Extract the (X, Y) coordinate from the center of the cell holding the provided text.  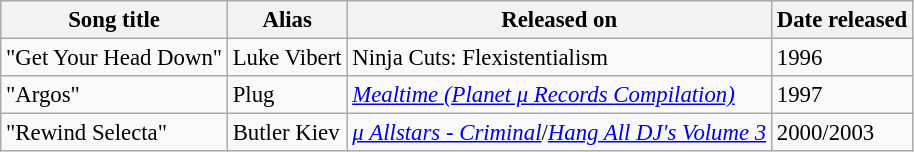
Ninja Cuts: Flexistentialism (560, 58)
"Get Your Head Down" (114, 58)
"Rewind Selecta" (114, 133)
Released on (560, 20)
"Argos" (114, 95)
Butler Kiev (287, 133)
1997 (842, 95)
2000/2003 (842, 133)
Plug (287, 95)
Alias (287, 20)
Luke Vibert (287, 58)
1996 (842, 58)
Song title (114, 20)
Date released (842, 20)
μ Allstars - Criminal/Hang All DJ's Volume 3 (560, 133)
Mealtime (Planet μ Records Compilation) (560, 95)
